Search for the cell housing the specified text and yield its [X, Y] center coordinate. 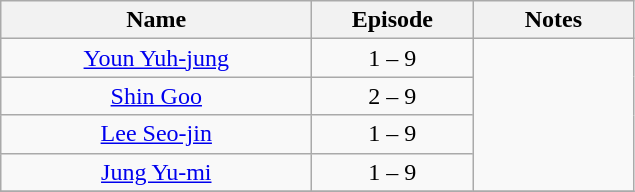
Youn Yuh-jung [156, 58]
Notes [554, 20]
Episode [392, 20]
Jung Yu-mi [156, 172]
Lee Seo-jin [156, 134]
Shin Goo [156, 96]
Name [156, 20]
2 – 9 [392, 96]
